From the cell containing the given text, extract its center point as [x, y] coordinate. 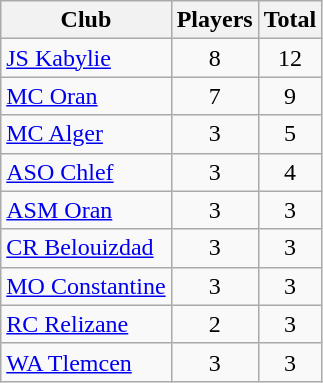
CR Belouizdad [86, 248]
9 [290, 96]
4 [290, 172]
Total [290, 20]
MC Oran [86, 96]
WA Tlemcen [86, 362]
MC Alger [86, 134]
JS Kabylie [86, 58]
MO Constantine [86, 286]
2 [214, 324]
Club [86, 20]
7 [214, 96]
8 [214, 58]
5 [290, 134]
12 [290, 58]
ASM Oran [86, 210]
ASO Chlef [86, 172]
RC Relizane [86, 324]
Players [214, 20]
